Extract the (X, Y) coordinate from the center of the cell holding the provided text.  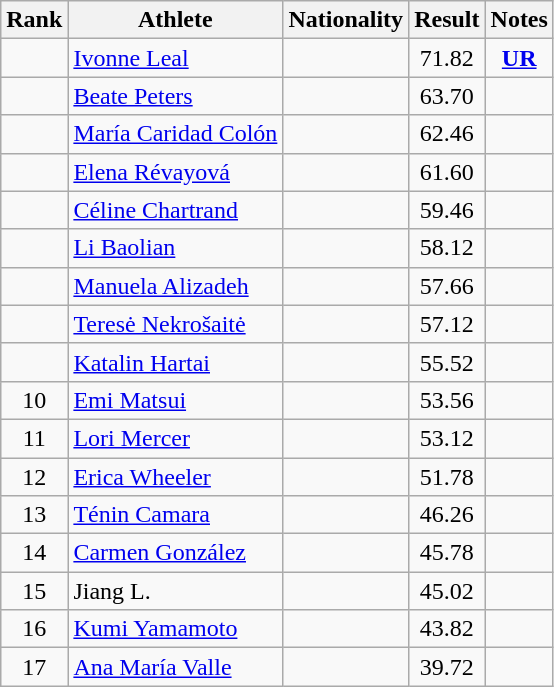
51.78 (447, 477)
Nationality (346, 20)
Kumi Yamamoto (176, 629)
12 (34, 477)
Ana María Valle (176, 667)
Elena Révayová (176, 172)
45.02 (447, 591)
63.70 (447, 96)
43.82 (447, 629)
Ivonne Leal (176, 58)
10 (34, 400)
59.46 (447, 210)
45.78 (447, 553)
Rank (34, 20)
58.12 (447, 248)
39.72 (447, 667)
Manuela Alizadeh (176, 286)
53.56 (447, 400)
Result (447, 20)
14 (34, 553)
13 (34, 515)
Athlete (176, 20)
Céline Chartrand (176, 210)
62.46 (447, 134)
Ténin Camara (176, 515)
UR (519, 58)
11 (34, 438)
Emi Matsui (176, 400)
57.66 (447, 286)
Katalin Hartai (176, 362)
Carmen González (176, 553)
71.82 (447, 58)
16 (34, 629)
Notes (519, 20)
Teresė Nekrošaitė (176, 324)
17 (34, 667)
Jiang L. (176, 591)
Beate Peters (176, 96)
53.12 (447, 438)
15 (34, 591)
María Caridad Colón (176, 134)
Erica Wheeler (176, 477)
55.52 (447, 362)
57.12 (447, 324)
61.60 (447, 172)
Li Baolian (176, 248)
Lori Mercer (176, 438)
46.26 (447, 515)
